Detect which cell encompasses the target text, then output its (X, Y) center coordinate. 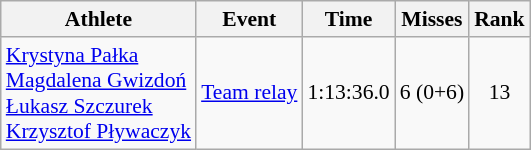
Krystyna PałkaMagdalena GwizdońŁukasz SzczurekKrzysztof Pływaczyk (98, 93)
Team relay (249, 93)
Time (348, 19)
13 (500, 93)
Rank (500, 19)
Athlete (98, 19)
Event (249, 19)
6 (0+6) (432, 93)
1:13:36.0 (348, 93)
Misses (432, 19)
